Identify which cell holds the provided text, then report its [x, y] central coordinate. 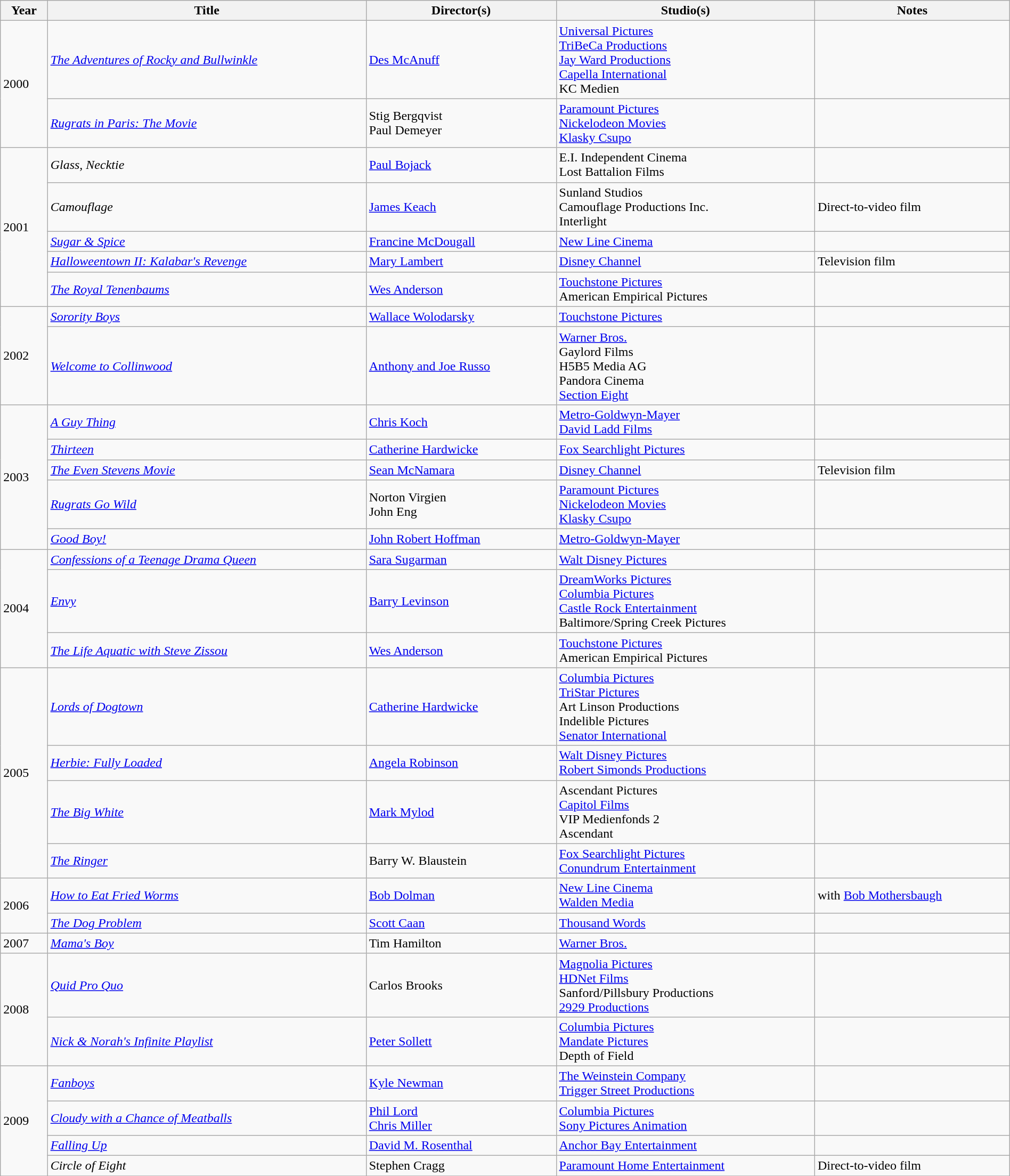
New Line CinemaWalden Media [685, 895]
Glass, Necktie [207, 165]
Envy [207, 601]
Good Boy! [207, 539]
Fanboys [207, 1083]
Thirteen [207, 449]
David M. Rosenthal [461, 1146]
Mama's Boy [207, 943]
Carlos Brooks [461, 985]
Halloweentown II: Kalabar's Revenge [207, 262]
2004 [24, 609]
Columbia PicturesSony Pictures Animation [685, 1118]
Peter Sollett [461, 1041]
John Robert Hoffman [461, 539]
Columbia PicturesTriStar PicturesArt Linson ProductionsIndelible PicturesSenator International [685, 707]
The Dog Problem [207, 923]
How to Eat Fried Worms [207, 895]
Warner Bros.Gaylord FilmsH5B5 Media AGPandora CinemaSection Eight [685, 366]
E.I. Independent CinemaLost Battalion Films [685, 165]
New Line Cinema [685, 241]
A Guy Thing [207, 422]
Francine McDougall [461, 241]
Metro-Goldwyn-MayerDavid Ladd Films [685, 422]
Falling Up [207, 1146]
Stephen Cragg [461, 1166]
The Adventures of Rocky and Bullwinkle [207, 60]
Fox Searchlight Pictures [685, 449]
2008 [24, 1009]
Des McAnuff [461, 60]
Thousand Words [685, 923]
James Keach [461, 207]
with Bob Mothersbaugh [912, 895]
The Weinstein CompanyTrigger Street Productions [685, 1083]
2002 [24, 355]
Paramount Home Entertainment [685, 1166]
The Life Aquatic with Steve Zissou [207, 650]
Metro-Goldwyn-Mayer [685, 539]
Quid Pro Quo [207, 985]
Columbia PicturesMandate PicturesDepth of Field [685, 1041]
Mark Mylod [461, 812]
Norton VirgienJohn Eng [461, 505]
Camouflage [207, 207]
Herbie: Fully Loaded [207, 763]
Sorority Boys [207, 317]
Rugrats in Paris: The Movie [207, 123]
Rugrats Go Wild [207, 505]
2007 [24, 943]
Studio(s) [685, 11]
2009 [24, 1121]
Year [24, 11]
Tim Hamilton [461, 943]
Circle of Eight [207, 1166]
Anthony and Joe Russo [461, 366]
2005 [24, 773]
Barry Levinson [461, 601]
Sara Sugarman [461, 559]
2003 [24, 476]
Touchstone Pictures [685, 317]
Notes [912, 11]
Sugar & Spice [207, 241]
Mary Lambert [461, 262]
Bob Dolman [461, 895]
Paul Bojack [461, 165]
The Even Stevens Movie [207, 469]
2006 [24, 906]
Nick & Norah's Infinite Playlist [207, 1041]
Welcome to Collinwood [207, 366]
Chris Koch [461, 422]
The Royal Tenenbaums [207, 289]
Wallace Wolodarsky [461, 317]
Sunland StudiosCamouflage Productions Inc.Interlight [685, 207]
Kyle Newman [461, 1083]
Ascendant PicturesCapitol FilmsVIP Medienfonds 2Ascendant [685, 812]
DreamWorks PicturesColumbia PicturesCastle Rock EntertainmentBaltimore/Spring Creek Pictures [685, 601]
Title [207, 11]
Magnolia PicturesHDNet FilmsSanford/Pillsbury Productions2929 Productions [685, 985]
Walt Disney Pictures [685, 559]
Angela Robinson [461, 763]
Warner Bros. [685, 943]
Fox Searchlight PicturesConundrum Entertainment [685, 861]
The Big White [207, 812]
Cloudy with a Chance of Meatballs [207, 1118]
Universal PicturesTriBeCa ProductionsJay Ward ProductionsCapella InternationalKC Medien [685, 60]
Stig BergqvistPaul Demeyer [461, 123]
Walt Disney PicturesRobert Simonds Productions [685, 763]
Anchor Bay Entertainment [685, 1146]
2000 [24, 84]
Scott Caan [461, 923]
Sean McNamara [461, 469]
Lords of Dogtown [207, 707]
2001 [24, 227]
The Ringer [207, 861]
Phil LordChris Miller [461, 1118]
Barry W. Blaustein [461, 861]
Director(s) [461, 11]
Confessions of a Teenage Drama Queen [207, 559]
